Pinpoint the cell where the given text exists, returning its (X, Y) midpoint coordinate. 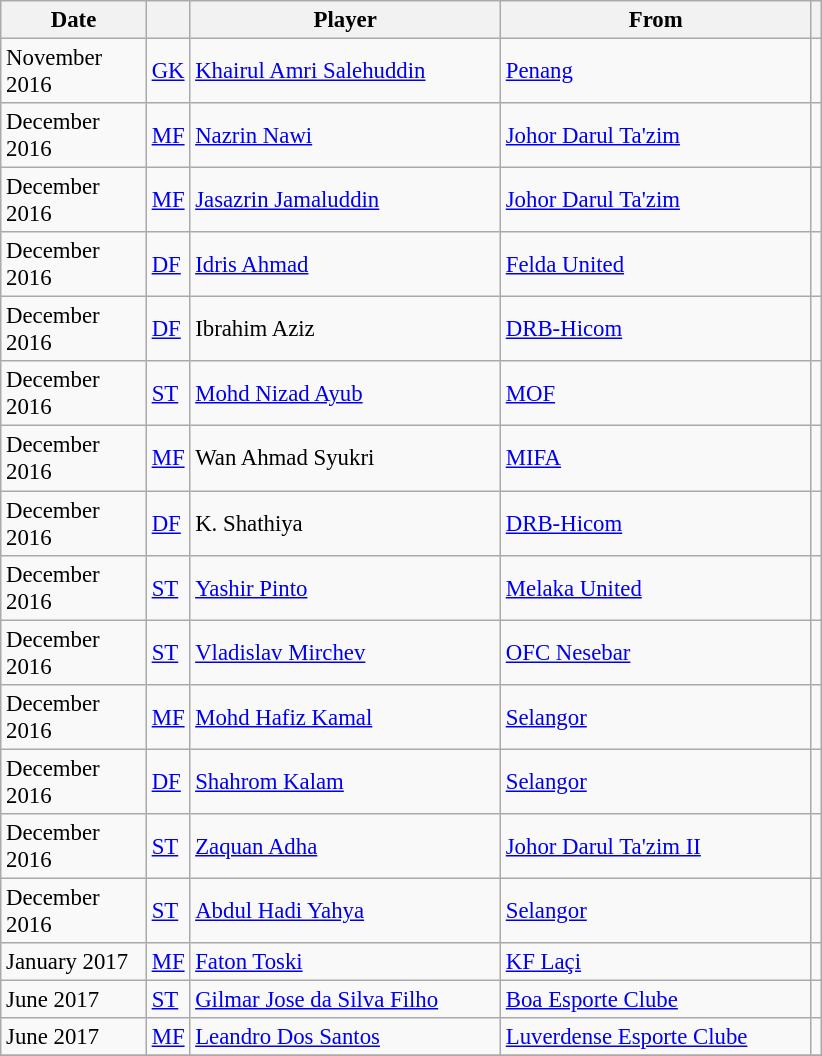
Mohd Nizad Ayub (346, 394)
GK (168, 72)
Idris Ahmad (346, 264)
Mohd Hafiz Kamal (346, 716)
Johor Darul Ta'zim II (656, 846)
OFC Nesebar (656, 652)
Player (346, 20)
K. Shathiya (346, 524)
Faton Toski (346, 962)
Abdul Hadi Yahya (346, 910)
Penang (656, 72)
November 2016 (74, 72)
Boa Esporte Clube (656, 999)
MOF (656, 394)
Vladislav Mirchev (346, 652)
Jasazrin Jamaluddin (346, 200)
Yashir Pinto (346, 588)
From (656, 20)
Felda United (656, 264)
KF Laçi (656, 962)
Wan Ahmad Syukri (346, 458)
Shahrom Kalam (346, 782)
Gilmar Jose da Silva Filho (346, 999)
Khairul Amri Salehuddin (346, 72)
Melaka United (656, 588)
Leandro Dos Santos (346, 1037)
Zaquan Adha (346, 846)
MIFA (656, 458)
Ibrahim Aziz (346, 330)
January 2017 (74, 962)
Date (74, 20)
Luverdense Esporte Clube (656, 1037)
Nazrin Nawi (346, 136)
